From the cell containing the given text, extract its center point as (x, y) coordinate. 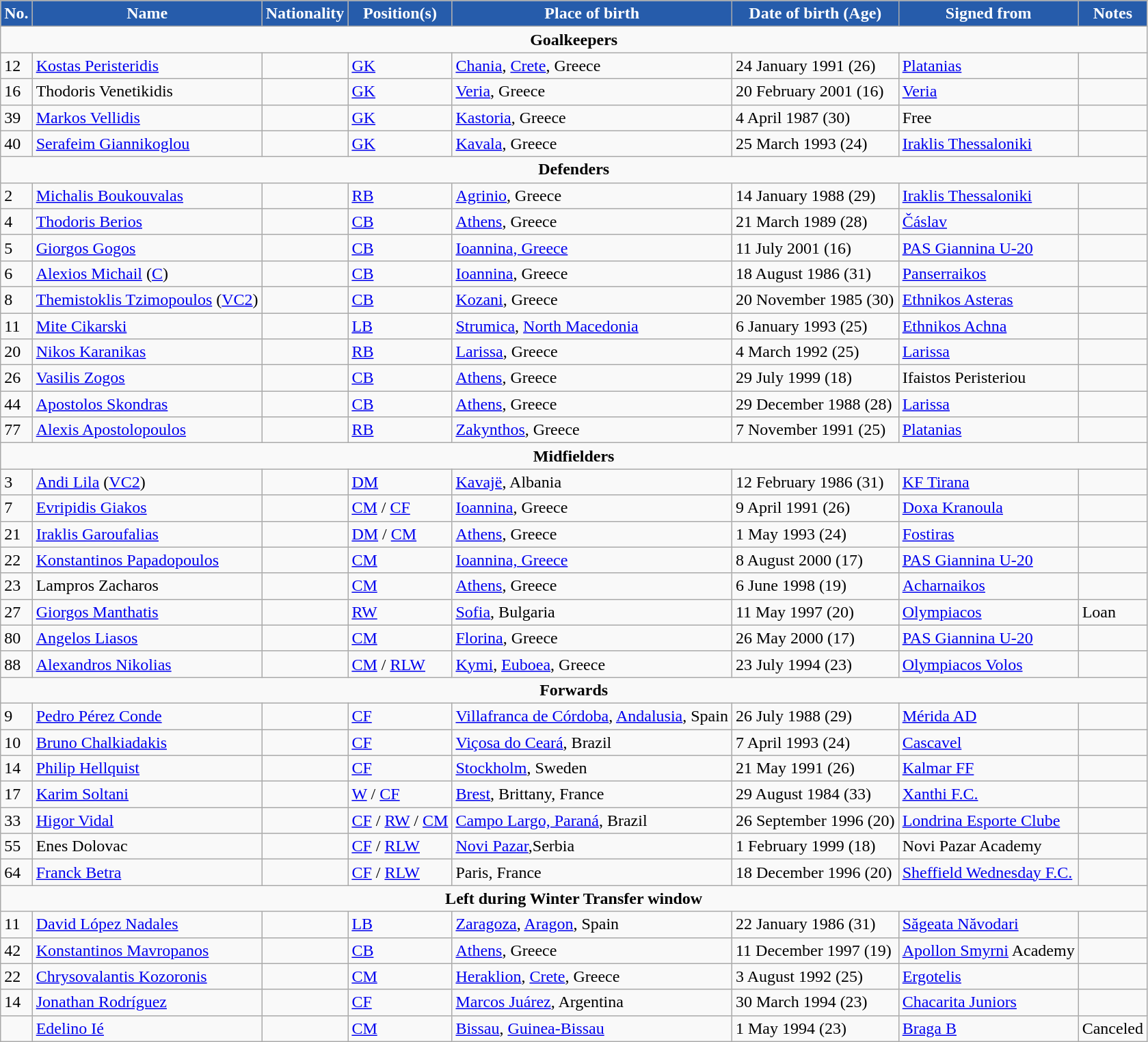
Giorgos Gogos (147, 248)
Paris, France (592, 872)
Novi Pazar Academy (989, 846)
9 April 1991 (26) (815, 508)
Higor Vidal (147, 820)
Loan (1112, 612)
26 May 2000 (17) (815, 638)
CF / RW / CM (400, 820)
1 February 1999 (18) (815, 846)
Olympiacos (989, 612)
Date of birth (Age) (815, 14)
Notes (1112, 14)
Braga B (989, 1028)
CM / CF (400, 508)
Enes Dolovac (147, 846)
Zakynthos, Greece (592, 430)
Thodoris Berios (147, 222)
Chrysovalantis Kozoronis (147, 976)
Kostas Peristeridis (147, 66)
55 (16, 846)
11 May 1997 (20) (815, 612)
No. (16, 14)
6 January 1993 (25) (815, 326)
Heraklion, Crete, Greece (592, 976)
Kalmar FF (989, 769)
Thodoris Venetikidis (147, 92)
Mite Cikarski (147, 326)
11 July 2001 (16) (815, 248)
Vasilis Zogos (147, 378)
Position(s) (400, 14)
Angelos Liasos (147, 638)
Cascavel (989, 742)
26 July 1988 (29) (815, 716)
4 April 1987 (30) (815, 118)
44 (16, 404)
23 (16, 586)
29 July 1999 (18) (815, 378)
Alexis Apostolopoulos (147, 430)
Brest, Brittany, France (592, 794)
Veria (989, 92)
7 April 1993 (24) (815, 742)
21 May 1991 (26) (815, 769)
Forwards (574, 690)
29 December 1988 (28) (815, 404)
Iraklis Garoufalias (147, 534)
26 (16, 378)
Doxa Kranoula (989, 508)
Olympiacos Volos (989, 664)
39 (16, 118)
Chacarita Juniors (989, 1002)
Michalis Boukouvalas (147, 196)
20 (16, 352)
Defenders (574, 170)
Jonathan Rodríguez (147, 1002)
Ethnikos Achna (989, 326)
20 November 1985 (30) (815, 299)
Themistoklis Tzimopoulos (VC2) (147, 299)
Bissau, Guinea-Bissau (592, 1028)
Kozani, Greece (592, 299)
Londrina Esporte Clube (989, 820)
Mérida AD (989, 716)
Florina, Greece (592, 638)
33 (16, 820)
Viçosa do Ceará, Brazil (592, 742)
Novi Pazar,Serbia (592, 846)
29 August 1984 (33) (815, 794)
3 (16, 482)
80 (16, 638)
Edelino Ié (147, 1028)
Giorgos Manthatis (147, 612)
David López Nadales (147, 924)
Sofia, Bulgaria (592, 612)
Alexios Michail (C) (147, 273)
10 (16, 742)
Fostiras (989, 534)
Nationality (305, 14)
40 (16, 144)
Marcos Juárez, Argentina (592, 1002)
21 March 1989 (28) (815, 222)
RW (400, 612)
Larissa, Greece (592, 352)
Philip Hellquist (147, 769)
KF Tirana (989, 482)
Pedro Pérez Conde (147, 716)
Kymi, Euboea, Greece (592, 664)
16 (16, 92)
Xanthi F.C. (989, 794)
Săgeata Năvodari (989, 924)
Signed from (989, 14)
CM / RLW (400, 664)
Konstantinos Papadopoulos (147, 560)
Andi Lila (VC2) (147, 482)
Midfielders (574, 456)
Canceled (1112, 1028)
Konstantinos Mavropanos (147, 950)
1 May 1993 (24) (815, 534)
Sheffield Wednesday F.C. (989, 872)
Name (147, 14)
23 July 1994 (23) (815, 664)
18 August 1986 (31) (815, 273)
6 (16, 273)
Villafranca de Córdoba, Andalusia, Spain (592, 716)
Karim Soltani (147, 794)
21 (16, 534)
Ethnikos Asteras (989, 299)
Chania, Crete, Greece (592, 66)
11 December 1997 (19) (815, 950)
Place of birth (592, 14)
Strumica, North Macedonia (592, 326)
Veria, Greece (592, 92)
Free (989, 118)
24 January 1991 (26) (815, 66)
Zaragoza, Aragon, Spain (592, 924)
Serafeim Giannikoglou (147, 144)
12 February 1986 (31) (815, 482)
64 (16, 872)
26 September 1996 (20) (815, 820)
W / CF (400, 794)
20 February 2001 (16) (815, 92)
22 January 1986 (31) (815, 924)
Campo Largo, Paraná, Brazil (592, 820)
Apollon Smyrni Academy (989, 950)
DM (400, 482)
Ifaistos Peristeriou (989, 378)
Lampros Zacharos (147, 586)
12 (16, 66)
Stockholm, Sweden (592, 769)
9 (16, 716)
1 May 1994 (23) (815, 1028)
4 (16, 222)
8 August 2000 (17) (815, 560)
Kavajë, Albania (592, 482)
8 (16, 299)
Kavala, Greece (592, 144)
Kastoria, Greece (592, 118)
Agrinio, Greece (592, 196)
42 (16, 950)
Apostolos Skondras (147, 404)
6 June 1998 (19) (815, 586)
Ergotelis (989, 976)
14 January 1988 (29) (815, 196)
5 (16, 248)
4 March 1992 (25) (815, 352)
25 March 1993 (24) (815, 144)
DM / CM (400, 534)
77 (16, 430)
Left during Winter Transfer window (574, 898)
Bruno Chalkiadakis (147, 742)
18 December 1996 (20) (815, 872)
17 (16, 794)
3 August 1992 (25) (815, 976)
7 (16, 508)
Markos Vellidis (147, 118)
2 (16, 196)
Alexandros Nikolias (147, 664)
Goalkeepers (574, 40)
Franck Betra (147, 872)
30 March 1994 (23) (815, 1002)
27 (16, 612)
Čáslav (989, 222)
Evripidis Giakos (147, 508)
Nikos Karanikas (147, 352)
Acharnaikos (989, 586)
7 November 1991 (25) (815, 430)
88 (16, 664)
Panserraikos (989, 273)
